Extract the [X, Y] coordinate from the center of the cell holding the provided text.  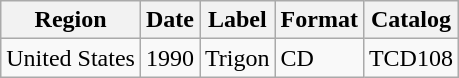
Catalog [410, 20]
TCD108 [410, 58]
1990 [170, 58]
Label [238, 20]
Format [319, 20]
CD [319, 58]
Date [170, 20]
United States [71, 58]
Trigon [238, 58]
Region [71, 20]
